Determine the (X, Y) coordinate at the center of the cell enclosing the given text.  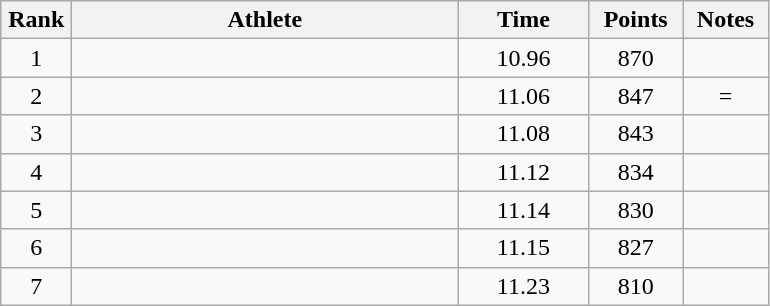
Notes (725, 20)
870 (636, 58)
2 (36, 96)
827 (636, 248)
10.96 (524, 58)
11.23 (524, 286)
Points (636, 20)
834 (636, 172)
7 (36, 286)
6 (36, 248)
Time (524, 20)
Rank (36, 20)
5 (36, 210)
847 (636, 96)
810 (636, 286)
11.14 (524, 210)
= (725, 96)
843 (636, 134)
11.08 (524, 134)
11.15 (524, 248)
3 (36, 134)
4 (36, 172)
Athlete (265, 20)
830 (636, 210)
1 (36, 58)
11.12 (524, 172)
11.06 (524, 96)
